Extract the (x, y) coordinate from the center of the cell holding the provided text.  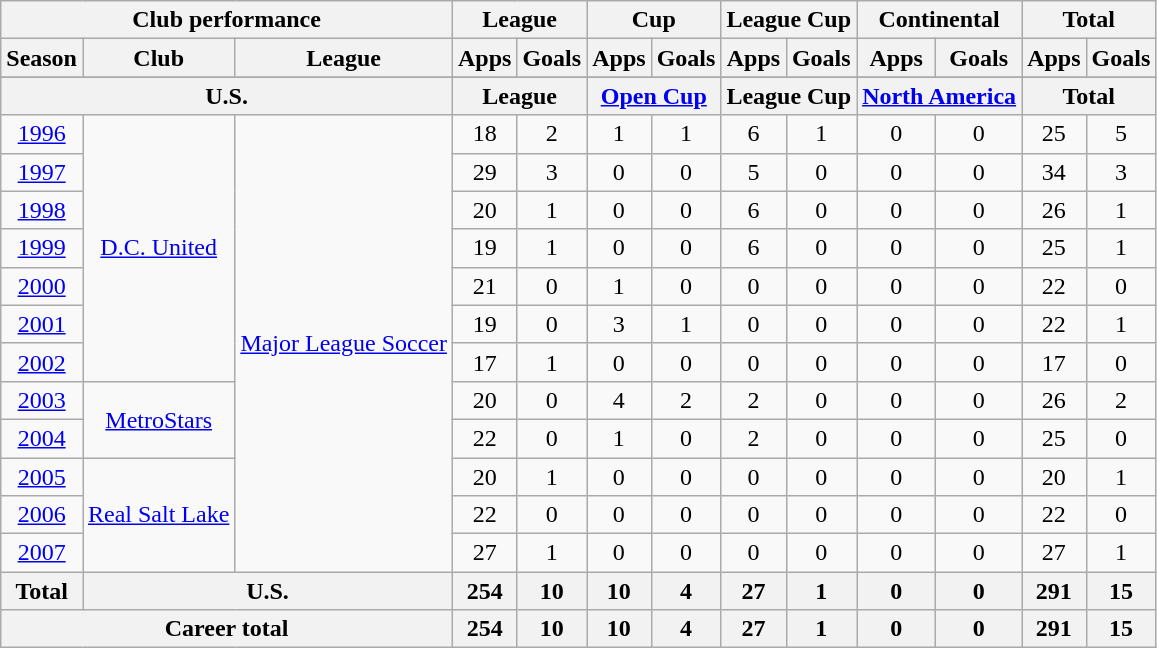
29 (484, 172)
2004 (42, 438)
MetroStars (158, 419)
Continental (940, 20)
Cup (654, 20)
North America (940, 96)
Open Cup (654, 96)
Club (158, 58)
2003 (42, 400)
Real Salt Lake (158, 515)
Career total (227, 629)
2000 (42, 286)
D.C. United (158, 248)
2006 (42, 515)
34 (1054, 172)
18 (484, 134)
1996 (42, 134)
1999 (42, 248)
21 (484, 286)
2001 (42, 324)
Season (42, 58)
Club performance (227, 20)
2005 (42, 477)
Major League Soccer (344, 344)
2007 (42, 553)
2002 (42, 362)
1998 (42, 210)
1997 (42, 172)
